Search for the cell housing the specified text and yield its (X, Y) center coordinate. 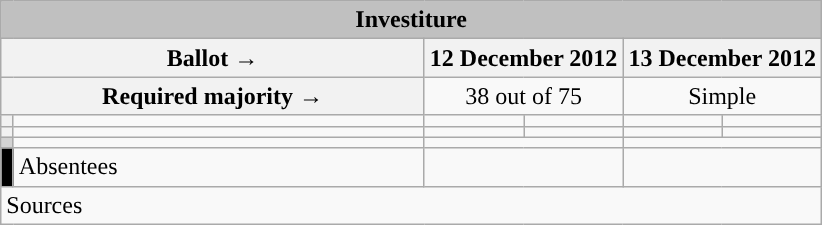
38 out of 75 (524, 96)
12 December 2012 (524, 58)
Required majority → (213, 96)
Absentees (218, 167)
Simple (722, 96)
Sources (412, 205)
13 December 2012 (722, 58)
Ballot → (213, 58)
Investiture (412, 20)
